Capture the cell that displays the provided text and extract its [X, Y] central coordinate. 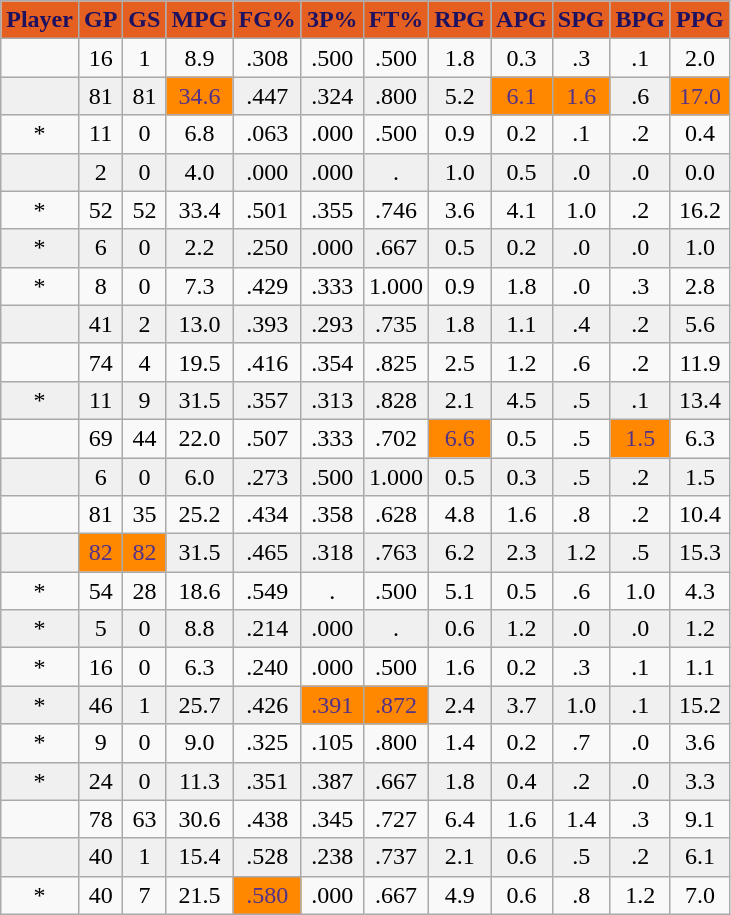
BPG [640, 20]
5.1 [460, 591]
8.9 [200, 58]
.387 [332, 781]
.293 [332, 324]
.438 [267, 819]
6.8 [200, 134]
34.6 [200, 96]
FG% [267, 20]
.393 [267, 324]
30.6 [200, 819]
2.2 [200, 248]
6.6 [460, 438]
.250 [267, 248]
2.8 [700, 286]
18.6 [200, 591]
4.5 [522, 400]
SPG [581, 20]
33.4 [200, 210]
.465 [267, 553]
.528 [267, 857]
4.9 [460, 895]
.828 [396, 400]
16.2 [700, 210]
.345 [332, 819]
PPG [700, 20]
5.2 [460, 96]
.214 [267, 629]
41 [100, 324]
3P% [332, 20]
6.0 [200, 477]
6.4 [460, 819]
.727 [396, 819]
2.0 [700, 58]
.063 [267, 134]
5 [100, 629]
.702 [396, 438]
24 [100, 781]
15.2 [700, 705]
4.8 [460, 515]
6.2 [460, 553]
.4 [581, 324]
GS [144, 20]
15.3 [700, 553]
.351 [267, 781]
9.0 [200, 743]
.357 [267, 400]
4 [144, 362]
69 [100, 438]
54 [100, 591]
4.0 [200, 172]
.325 [267, 743]
.240 [267, 667]
15.4 [200, 857]
.273 [267, 477]
.737 [396, 857]
.416 [267, 362]
.763 [396, 553]
.580 [267, 895]
.355 [332, 210]
7.0 [700, 895]
19.5 [200, 362]
21.5 [200, 895]
11.3 [200, 781]
44 [144, 438]
7 [144, 895]
.549 [267, 591]
.313 [332, 400]
0.0 [700, 172]
.7 [581, 743]
.735 [396, 324]
.426 [267, 705]
FT% [396, 20]
.308 [267, 58]
10.4 [700, 515]
63 [144, 819]
3.7 [522, 705]
RPG [460, 20]
8 [100, 286]
.746 [396, 210]
5.6 [700, 324]
13.0 [200, 324]
.324 [332, 96]
25.7 [200, 705]
.507 [267, 438]
.358 [332, 515]
.318 [332, 553]
2.4 [460, 705]
.391 [332, 705]
22.0 [200, 438]
35 [144, 515]
2.3 [522, 553]
.447 [267, 96]
Player [40, 20]
.354 [332, 362]
.105 [332, 743]
4.3 [700, 591]
4.1 [522, 210]
17.0 [700, 96]
78 [100, 819]
.238 [332, 857]
74 [100, 362]
.628 [396, 515]
8.8 [200, 629]
MPG [200, 20]
25.2 [200, 515]
GP [100, 20]
46 [100, 705]
3.3 [700, 781]
.825 [396, 362]
.872 [396, 705]
9.1 [700, 819]
7.3 [200, 286]
28 [144, 591]
2.5 [460, 362]
11.9 [700, 362]
13.4 [700, 400]
.434 [267, 515]
.501 [267, 210]
.429 [267, 286]
APG [522, 20]
